Provide the (X, Y) coordinate of the cell's center where the given text is located.  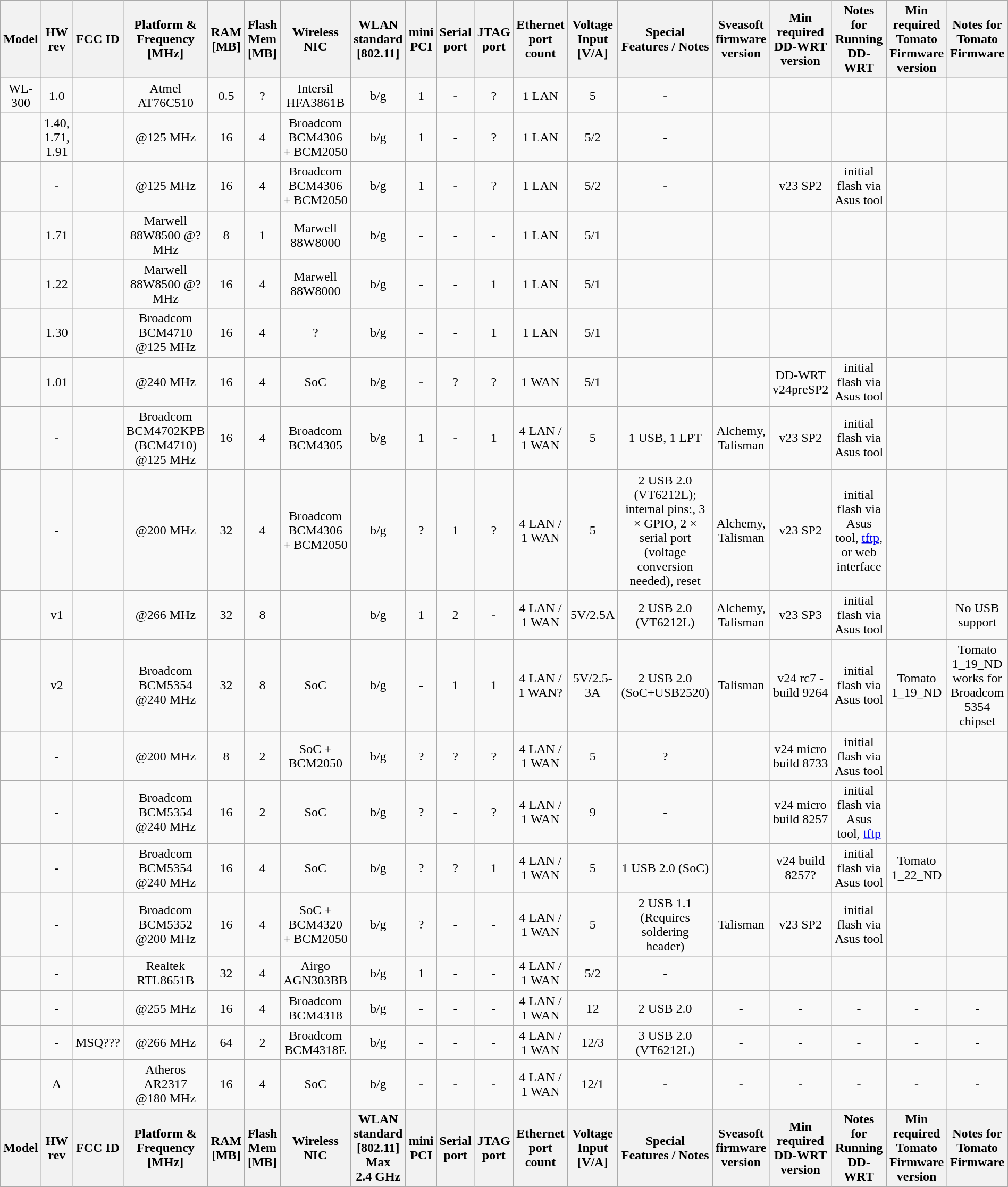
3 USB 2.0 (VT6212L) (665, 1042)
WLAN standard [802.11] Max 2.4 GHz (378, 1148)
Broadcom BCM4710 @125 MHz (165, 333)
initial flash via Asus tool, tftp (859, 813)
1 WAN (541, 382)
Broadcom BCM4702KPB (BCM4710) @125 MHz (165, 438)
Broadcom BCM4318E (315, 1042)
1.30 (56, 333)
WLAN standard [802.11] (378, 39)
1.22 (56, 284)
@240 MHz (165, 382)
12/1 (592, 1084)
5V/2.5A (592, 615)
9 (592, 813)
No USB support (977, 615)
12 (592, 1008)
Tomato 1_19_ND (917, 685)
Tomato 1_19_ND works for Broadcom 5354 chipset (977, 685)
5V/2.5-3A (592, 685)
2 USB 2.0 (VT6212L) (665, 615)
2 USB 1.1 (Requires soldering header) (665, 924)
SoC + BCM4320 + BCM2050 (315, 924)
64 (226, 1042)
SoC + BCM2050 (315, 756)
v24 build 8257? (801, 868)
1 USB 2.0 (SoC) (665, 868)
v24 rc7 - build 9264 (801, 685)
v24 micro build 8733 (801, 756)
v1 (56, 615)
A (56, 1084)
2 USB 2.0 (VT6212L); internal pins:, 3 × GPIO, 2 × serial port (voltage conversion needed), reset (665, 530)
v24 micro build 8257 (801, 813)
1.71 (56, 235)
DD-WRT v24preSP2 (801, 382)
Broadcom BCM4318 (315, 1008)
Realtek RTL8651B (165, 973)
initial flash via Asus tool, tftp, or web interface (859, 530)
MSQ??? (98, 1042)
4 LAN / 1 WAN? (541, 685)
Intersil HFA3861B (315, 96)
Atmel AT76C510 (165, 96)
WL-300 (21, 96)
0.5 (226, 96)
12/3 (592, 1042)
1.40, 1.71, 1.91 (56, 137)
Broadcom BCM4305 (315, 438)
Atheros AR2317 @180 MHz (165, 1084)
2 USB 2.0 (SoC+USB2520) (665, 685)
1.01 (56, 382)
@255 MHz (165, 1008)
1.0 (56, 96)
v2 (56, 685)
2 USB 2.0 (665, 1008)
Tomato 1_22_ND (917, 868)
Airgo AGN303BB (315, 973)
1 USB, 1 LPT (665, 438)
Broadcom BCM5352 @200 MHz (165, 924)
v23 SP3 (801, 615)
